Search for the cell housing the specified text and yield its (X, Y) center coordinate. 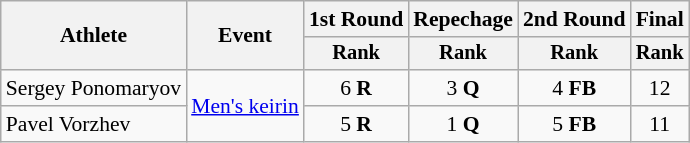
Repechage (463, 19)
Final (660, 19)
4 FB (574, 88)
1 Q (463, 124)
Event (245, 36)
Pavel Vorzhev (94, 124)
11 (660, 124)
3 Q (463, 88)
Athlete (94, 36)
1st Round (356, 19)
5 R (356, 124)
6 R (356, 88)
Men's keirin (245, 106)
Sergey Ponomaryov (94, 88)
5 FB (574, 124)
12 (660, 88)
2nd Round (574, 19)
